Locate the cell with the specified text and output its [x, y] center coordinate. 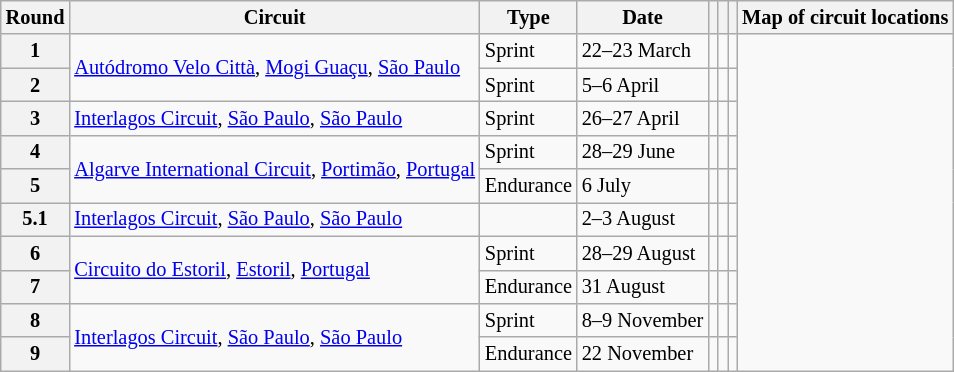
4 [36, 152]
5.1 [36, 219]
2–3 August [642, 219]
Type [528, 17]
22–23 March [642, 51]
1 [36, 51]
7 [36, 287]
5–6 April [642, 85]
Map of circuit locations [845, 17]
5 [36, 186]
28–29 June [642, 152]
Autódromo Velo Città, Mogi Guaçu, São Paulo [274, 68]
2 [36, 85]
Algarve International Circuit, Portimão, Portugal [274, 168]
6 [36, 253]
26–27 April [642, 118]
Circuito do Estoril, Estoril, Portugal [274, 270]
Date [642, 17]
28–29 August [642, 253]
9 [36, 354]
3 [36, 118]
8–9 November [642, 320]
Round [36, 17]
6 July [642, 186]
31 August [642, 287]
Circuit [274, 17]
22 November [642, 354]
8 [36, 320]
